Search for the cell housing the specified text and yield its (x, y) center coordinate. 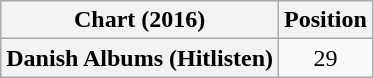
29 (326, 58)
Position (326, 20)
Chart (2016) (140, 20)
Danish Albums (Hitlisten) (140, 58)
